Determine the [x, y] coordinate at the center of the cell enclosing the given text.  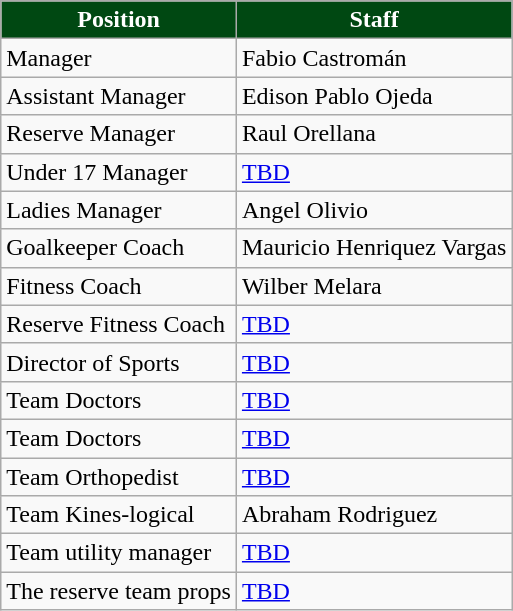
Angel Olivio [374, 210]
Staff [374, 20]
Position [119, 20]
Edison Pablo Ojeda [374, 96]
Wilber Melara [374, 286]
Reserve Manager [119, 134]
The reserve team props [119, 591]
Mauricio Henriquez Vargas [374, 248]
Manager [119, 58]
Director of Sports [119, 362]
Team Orthopedist [119, 477]
Under 17 Manager [119, 172]
Team Kines-logical [119, 515]
Fitness Coach [119, 286]
Team utility manager [119, 553]
Goalkeeper Coach [119, 248]
Abraham Rodriguez [374, 515]
Assistant Manager [119, 96]
Reserve Fitness Coach [119, 324]
Ladies Manager [119, 210]
Raul Orellana [374, 134]
Fabio Castromán [374, 58]
